Detect which cell encompasses the target text, then output its [X, Y] center coordinate. 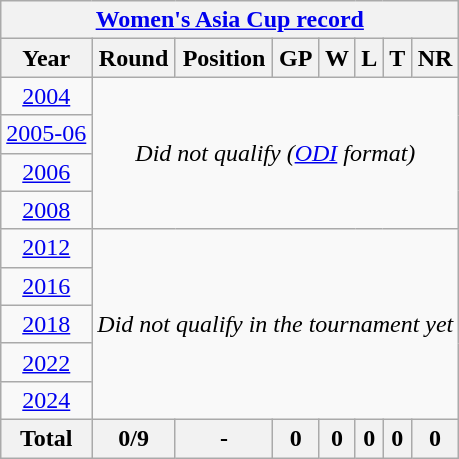
Year [46, 58]
Round [134, 58]
Did not qualify in the tournament yet [276, 324]
2006 [46, 172]
Total [46, 438]
W [337, 58]
T [397, 58]
2016 [46, 286]
Position [224, 58]
0/9 [134, 438]
2012 [46, 248]
2022 [46, 362]
GP [296, 58]
NR [435, 58]
Women's Asia Cup record [230, 20]
- [224, 438]
2005-06 [46, 134]
2008 [46, 210]
L [369, 58]
2004 [46, 96]
Did not qualify (ODI format) [276, 153]
2024 [46, 400]
2018 [46, 324]
